Locate the cell with the specified text and output its [X, Y] center coordinate. 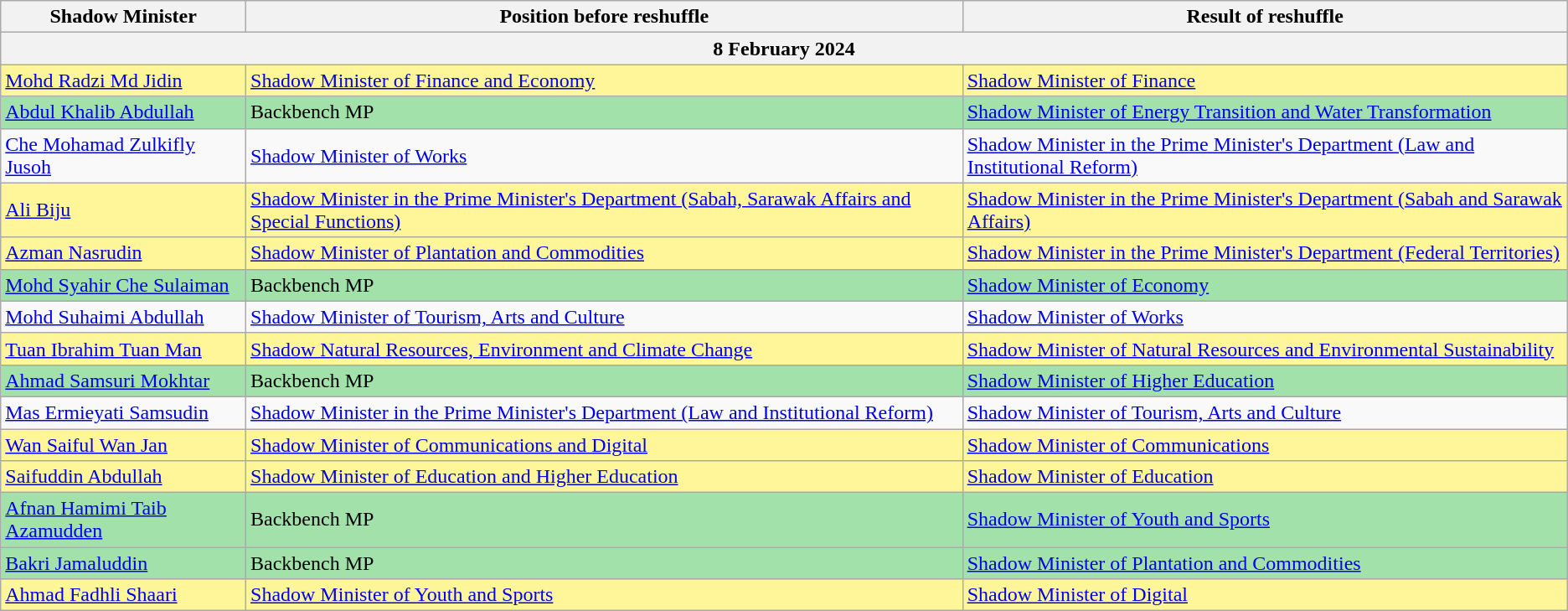
Shadow Minister of Communications and Digital [605, 445]
Shadow Minister of Energy Transition and Water Transformation [1265, 112]
Che Mohamad Zulkifly Jusoh [124, 156]
Ahmad Fadhli Shaari [124, 595]
Shadow Minister of Education and Higher Education [605, 477]
Mohd Radzi Md Jidin [124, 80]
8 February 2024 [784, 49]
Shadow Minister [124, 17]
Bakri Jamaluddin [124, 563]
Afnan Hamimi Taib Azamudden [124, 520]
Shadow Minister of Natural Resources and Environmental Sustainability [1265, 349]
Wan Saiful Wan Jan [124, 445]
Abdul Khalib Abdullah [124, 112]
Saifuddin Abdullah [124, 477]
Shadow Minister of Higher Education [1265, 381]
Shadow Minister of Finance and Economy [605, 80]
Shadow Minister in the Prime Minister's Department (Sabah, Sarawak Affairs and Special Functions) [605, 210]
Shadow Minister of Education [1265, 477]
Mohd Suhaimi Abdullah [124, 317]
Shadow Minister of Economy [1265, 285]
Azman Nasrudin [124, 253]
Position before reshuffle [605, 17]
Shadow Minister in the Prime Minister's Department (Federal Territories) [1265, 253]
Tuan Ibrahim Tuan Man [124, 349]
Mas Ermieyati Samsudin [124, 412]
Mohd Syahir Che Sulaiman [124, 285]
Shadow Natural Resources, Environment and Climate Change [605, 349]
Shadow Minister of Communications [1265, 445]
Shadow Minister of Finance [1265, 80]
Result of reshuffle [1265, 17]
Ali Biju [124, 210]
Shadow Minister in the Prime Minister's Department (Sabah and Sarawak Affairs) [1265, 210]
Shadow Minister of Digital [1265, 595]
Ahmad Samsuri Mokhtar [124, 381]
